Pinpoint the cell where the given text exists, returning its [x, y] midpoint coordinate. 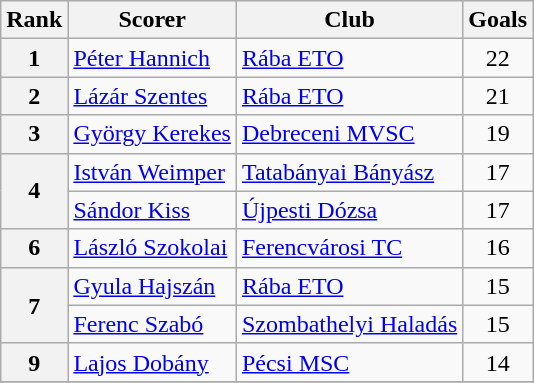
Lázár Szentes [152, 96]
Club [349, 20]
László Szokolai [152, 248]
Goals [498, 20]
21 [498, 96]
16 [498, 248]
2 [34, 96]
9 [34, 362]
Szombathelyi Haladás [349, 324]
19 [498, 134]
Péter Hannich [152, 58]
Tatabányai Bányász [349, 172]
Újpesti Dózsa [349, 210]
22 [498, 58]
Lajos Dobány [152, 362]
György Kerekes [152, 134]
Ferencvárosi TC [349, 248]
Sándor Kiss [152, 210]
1 [34, 58]
Gyula Hajszán [152, 286]
7 [34, 305]
Debreceni MVSC [349, 134]
Rank [34, 20]
4 [34, 191]
Pécsi MSC [349, 362]
3 [34, 134]
14 [498, 362]
6 [34, 248]
Ferenc Szabó [152, 324]
István Weimper [152, 172]
Scorer [152, 20]
